Locate the cell with the specified text and output its [X, Y] center coordinate. 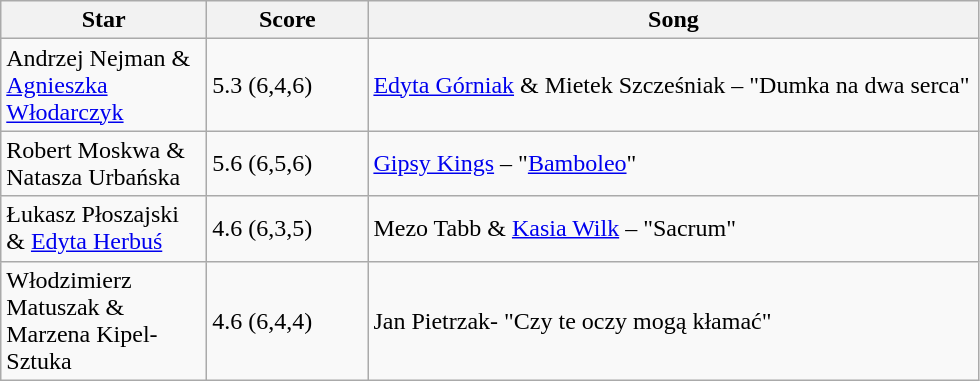
Song [674, 20]
5.6 (6,5,6) [288, 164]
Włodzimierz Matuszak & Marzena Kipel-Sztuka [104, 320]
Andrzej Nejman & Agnieszka Włodarczyk [104, 85]
Score [288, 20]
5.3 (6,4,6) [288, 85]
Mezo Tabb & Kasia Wilk – "Sacrum" [674, 228]
Robert Moskwa & Natasza Urbańska [104, 164]
4.6 (6,3,5) [288, 228]
Star [104, 20]
Łukasz Płoszajski & Edyta Herbuś [104, 228]
Gipsy Kings – "Bamboleo" [674, 164]
Jan Pietrzak- "Czy te oczy mogą kłamać" [674, 320]
4.6 (6,4,4) [288, 320]
Edyta Górniak & Mietek Szcześniak – "Dumka na dwa serca" [674, 85]
